Return (x, y) of the center of cell containing provided text 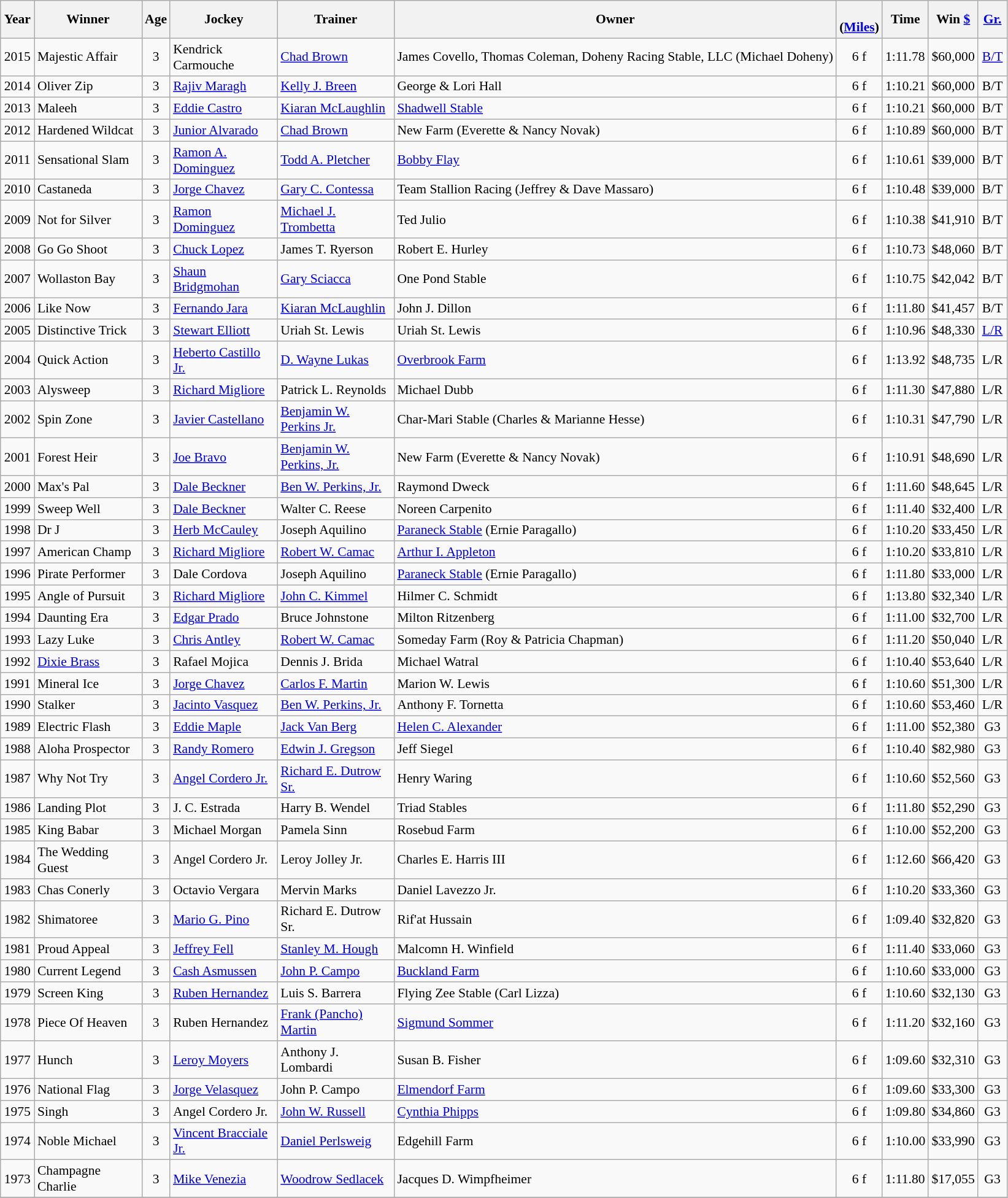
Anthony F. Tornetta (615, 705)
Owner (615, 20)
1:10.96 (906, 331)
$48,690 (953, 457)
Bruce Johnstone (336, 618)
Win $ (953, 20)
Milton Ritzenberg (615, 618)
$47,790 (953, 420)
1:11.30 (906, 390)
1986 (17, 808)
$32,310 (953, 1061)
1988 (17, 749)
Jorge Velasquez (223, 1090)
$48,330 (953, 331)
Patrick L. Reynolds (336, 390)
1976 (17, 1090)
1:11.60 (906, 487)
Todd A. Pletcher (336, 160)
Edgar Prado (223, 618)
Luis S. Barrera (336, 993)
Jeff Siegel (615, 749)
Someday Farm (Roy & Patricia Chapman) (615, 640)
2002 (17, 420)
1994 (17, 618)
Frank (Pancho) Martin (336, 1022)
1980 (17, 971)
Buckland Farm (615, 971)
Rosebud Farm (615, 830)
$34,860 (953, 1111)
Noble Michael (88, 1142)
$33,990 (953, 1142)
Chris Antley (223, 640)
Pirate Performer (88, 574)
Malcomn H. Winfield (615, 949)
Benjamin W. Perkins Jr. (336, 420)
Raymond Dweck (615, 487)
Winner (88, 20)
(Miles) (859, 20)
1997 (17, 552)
1984 (17, 860)
J. C. Estrada (223, 808)
1:10.38 (906, 220)
Year (17, 20)
1:10.48 (906, 190)
Gary C. Contessa (336, 190)
1985 (17, 830)
1:09.80 (906, 1111)
Elmendorf Farm (615, 1090)
Henry Waring (615, 778)
$52,200 (953, 830)
$33,360 (953, 890)
2011 (17, 160)
Dixie Brass (88, 662)
$66,420 (953, 860)
Champagne Charlie (88, 1178)
Michael Watral (615, 662)
$53,640 (953, 662)
Triad Stables (615, 808)
Landing Plot (88, 808)
Noreen Carpenito (615, 509)
Rafael Mojica (223, 662)
Fernando Jara (223, 309)
Anthony J. Lombardi (336, 1061)
George & Lori Hall (615, 87)
1:10.61 (906, 160)
1983 (17, 890)
2009 (17, 220)
Castaneda (88, 190)
1991 (17, 684)
John J. Dillon (615, 309)
1987 (17, 778)
Chas Conerly (88, 890)
Forest Heir (88, 457)
Kelly J. Breen (336, 87)
1:09.40 (906, 919)
$82,980 (953, 749)
$48,060 (953, 249)
1975 (17, 1111)
2008 (17, 249)
John W. Russell (336, 1111)
Joe Bravo (223, 457)
Cynthia Phipps (615, 1111)
Robert E. Hurley (615, 249)
Shaun Bridgmohan (223, 279)
2007 (17, 279)
Jeffrey Fell (223, 949)
Arthur I. Appleton (615, 552)
1:10.73 (906, 249)
Stewart Elliott (223, 331)
Edgehill Farm (615, 1142)
1974 (17, 1142)
2000 (17, 487)
Proud Appeal (88, 949)
$51,300 (953, 684)
Chuck Lopez (223, 249)
Stanley M. Hough (336, 949)
Alysweep (88, 390)
$32,340 (953, 596)
$33,450 (953, 530)
One Pond Stable (615, 279)
Char-Mari Stable (Charles & Marianne Hesse) (615, 420)
Daniel Lavezzo Jr. (615, 890)
Dale Cordova (223, 574)
Current Legend (88, 971)
Team Stallion Racing (Jeffrey & Dave Massaro) (615, 190)
$32,130 (953, 993)
1977 (17, 1061)
$52,560 (953, 778)
$33,060 (953, 949)
King Babar (88, 830)
Piece Of Heaven (88, 1022)
James T. Ryerson (336, 249)
2001 (17, 457)
Go Go Shoot (88, 249)
Leroy Jolley Jr. (336, 860)
$53,460 (953, 705)
1:12.60 (906, 860)
Jacques D. Wimpfheimer (615, 1178)
Quick Action (88, 360)
Woodrow Sedlacek (336, 1178)
Pamela Sinn (336, 830)
Ramon Dominguez (223, 220)
1999 (17, 509)
Singh (88, 1111)
Like Now (88, 309)
Rajiv Maragh (223, 87)
D. Wayne Lukas (336, 360)
Ramon A. Dominguez (223, 160)
Jacinto Vasquez (223, 705)
2003 (17, 390)
Age (156, 20)
Wollaston Bay (88, 279)
Time (906, 20)
Angle of Pursuit (88, 596)
Mervin Marks (336, 890)
Shadwell Stable (615, 109)
2006 (17, 309)
1989 (17, 727)
Edwin J. Gregson (336, 749)
1:11.78 (906, 56)
Daunting Era (88, 618)
Majestic Affair (88, 56)
Randy Romero (223, 749)
$42,042 (953, 279)
Ted Julio (615, 220)
National Flag (88, 1090)
Michael Morgan (223, 830)
Helen C. Alexander (615, 727)
Junior Alvarado (223, 131)
1:10.89 (906, 131)
Benjamin W. Perkins, Jr. (336, 457)
$32,400 (953, 509)
1:13.92 (906, 360)
Cash Asmussen (223, 971)
1990 (17, 705)
1993 (17, 640)
Javier Castellano (223, 420)
Screen King (88, 993)
James Covello, Thomas Coleman, Doheny Racing Stable, LLC (Michael Doheny) (615, 56)
1:10.31 (906, 420)
Dr J (88, 530)
Michael J. Trombetta (336, 220)
1992 (17, 662)
Jockey (223, 20)
Heberto Castillo Jr. (223, 360)
Marion W. Lewis (615, 684)
Eddie Maple (223, 727)
Mario G. Pino (223, 919)
1978 (17, 1022)
$32,700 (953, 618)
Octavio Vergara (223, 890)
Sigmund Sommer (615, 1022)
$41,910 (953, 220)
Lazy Luke (88, 640)
Spin Zone (88, 420)
$52,290 (953, 808)
2013 (17, 109)
Daniel Perlsweig (336, 1142)
2004 (17, 360)
Harry B. Wendel (336, 808)
1996 (17, 574)
1995 (17, 596)
$47,880 (953, 390)
1:10.75 (906, 279)
Sweep Well (88, 509)
Vincent Bracciale Jr. (223, 1142)
Susan B. Fisher (615, 1061)
Dennis J. Brida (336, 662)
Rif'at Hussain (615, 919)
Gary Sciacca (336, 279)
$50,040 (953, 640)
Walter C. Reese (336, 509)
$48,735 (953, 360)
Shimatoree (88, 919)
Hunch (88, 1061)
Charles E. Harris III (615, 860)
$33,300 (953, 1090)
Max's Pal (88, 487)
1982 (17, 919)
$17,055 (953, 1178)
Sensational Slam (88, 160)
Gr. (993, 20)
The Wedding Guest (88, 860)
Trainer (336, 20)
1998 (17, 530)
$32,820 (953, 919)
American Champ (88, 552)
Bobby Flay (615, 160)
$32,160 (953, 1022)
1:13.80 (906, 596)
Flying Zee Stable (Carl Lizza) (615, 993)
Why Not Try (88, 778)
Jack Van Berg (336, 727)
Overbrook Farm (615, 360)
$52,380 (953, 727)
1:10.91 (906, 457)
2005 (17, 331)
Stalker (88, 705)
2012 (17, 131)
Mineral Ice (88, 684)
2010 (17, 190)
$48,645 (953, 487)
1979 (17, 993)
Electric Flash (88, 727)
Michael Dubb (615, 390)
1973 (17, 1178)
$41,457 (953, 309)
Aloha Prospector (88, 749)
2015 (17, 56)
$33,810 (953, 552)
John C. Kimmel (336, 596)
Leroy Moyers (223, 1061)
Carlos F. Martin (336, 684)
Maleeh (88, 109)
Distinctive Trick (88, 331)
Hardened Wildcat (88, 131)
Not for Silver (88, 220)
Kendrick Carmouche (223, 56)
Mike Venezia (223, 1178)
Herb McCauley (223, 530)
Eddie Castro (223, 109)
Hilmer C. Schmidt (615, 596)
1981 (17, 949)
Oliver Zip (88, 87)
2014 (17, 87)
